Pinpoint the cell where the given text exists, returning its [X, Y] midpoint coordinate. 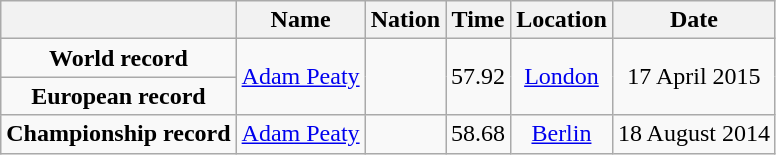
17 April 2015 [694, 77]
Nation [405, 20]
World record [118, 58]
18 August 2014 [694, 134]
Location [562, 20]
58.68 [478, 134]
Championship record [118, 134]
Berlin [562, 134]
Name [300, 20]
European record [118, 96]
London [562, 77]
Time [478, 20]
Date [694, 20]
57.92 [478, 77]
